Locate the cell with the specified text and output its [x, y] center coordinate. 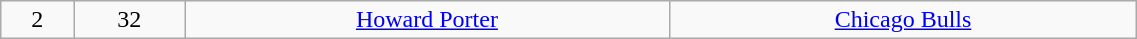
2 [38, 20]
Chicago Bulls [903, 20]
32 [130, 20]
Howard Porter [427, 20]
